Extract the (x, y) coordinate from the center of the cell holding the provided text.  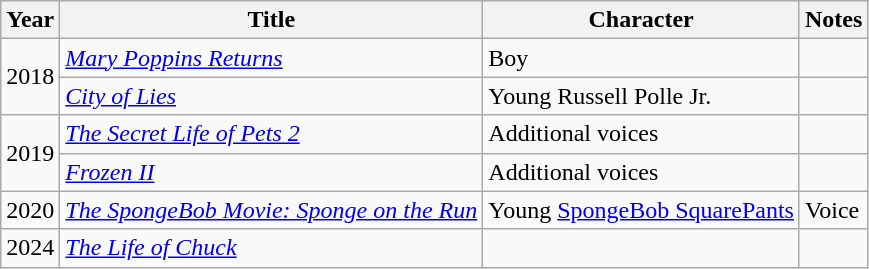
Mary Poppins Returns (272, 58)
City of Lies (272, 96)
Voice (833, 210)
The Life of Chuck (272, 248)
Young SpongeBob SquarePants (642, 210)
2019 (30, 153)
2020 (30, 210)
Notes (833, 20)
Young Russell Polle Jr. (642, 96)
Year (30, 20)
Boy (642, 58)
2018 (30, 77)
The Secret Life of Pets 2 (272, 134)
The SpongeBob Movie: Sponge on the Run (272, 210)
2024 (30, 248)
Frozen II (272, 172)
Title (272, 20)
Character (642, 20)
